Provide the [X, Y] coordinate of the cell's center where the given text is located.  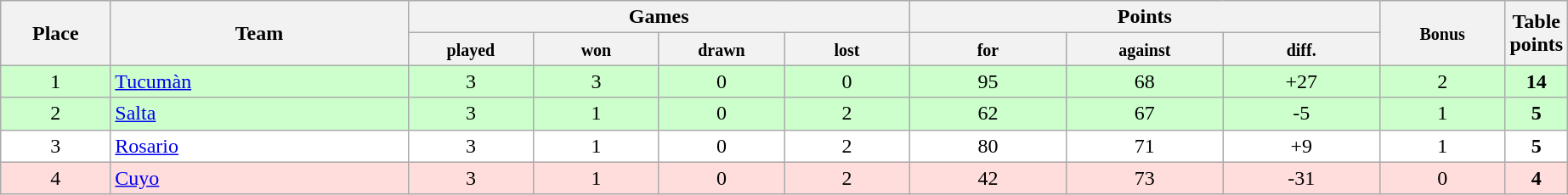
drawn [722, 49]
73 [1145, 178]
Games [659, 17]
62 [988, 114]
+27 [1301, 81]
-31 [1301, 178]
67 [1145, 114]
71 [1145, 146]
68 [1145, 81]
for [988, 49]
Tablepoints [1537, 33]
42 [988, 178]
-5 [1301, 114]
Place [56, 33]
lost [847, 49]
14 [1537, 81]
Bonus [1442, 33]
Rosario [259, 146]
won [597, 49]
Cuyo [259, 178]
80 [988, 146]
Tucumàn [259, 81]
Points [1144, 17]
against [1145, 49]
Team [259, 33]
Salta [259, 114]
+9 [1301, 146]
95 [988, 81]
played [471, 49]
diff. [1301, 49]
